Find where the given text appears and provide that cell's center as [x, y] coordinate. 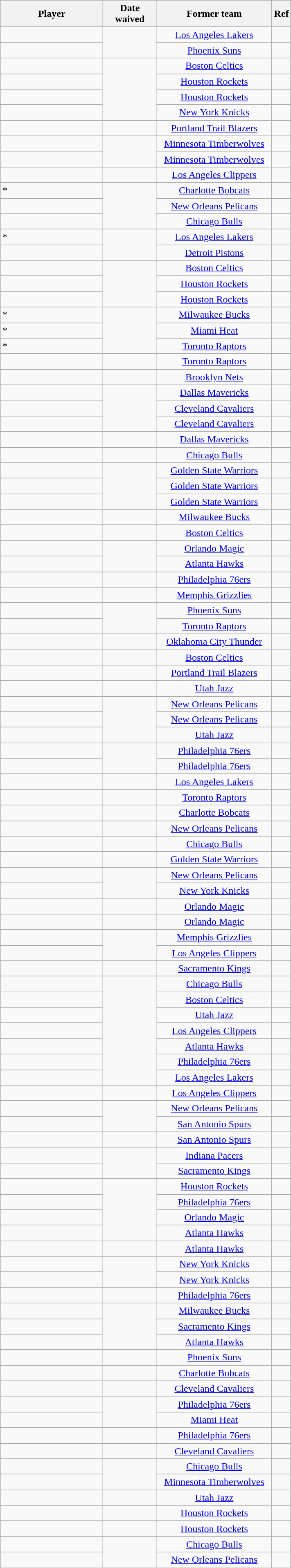
Oklahoma City Thunder [214, 642]
Player [52, 14]
Ref [282, 14]
Date waived [130, 14]
Detroit Pistons [214, 253]
Brooklyn Nets [214, 377]
Indiana Pacers [214, 1155]
Former team [214, 14]
